Identify which cell holds the provided text, then report its [X, Y] central coordinate. 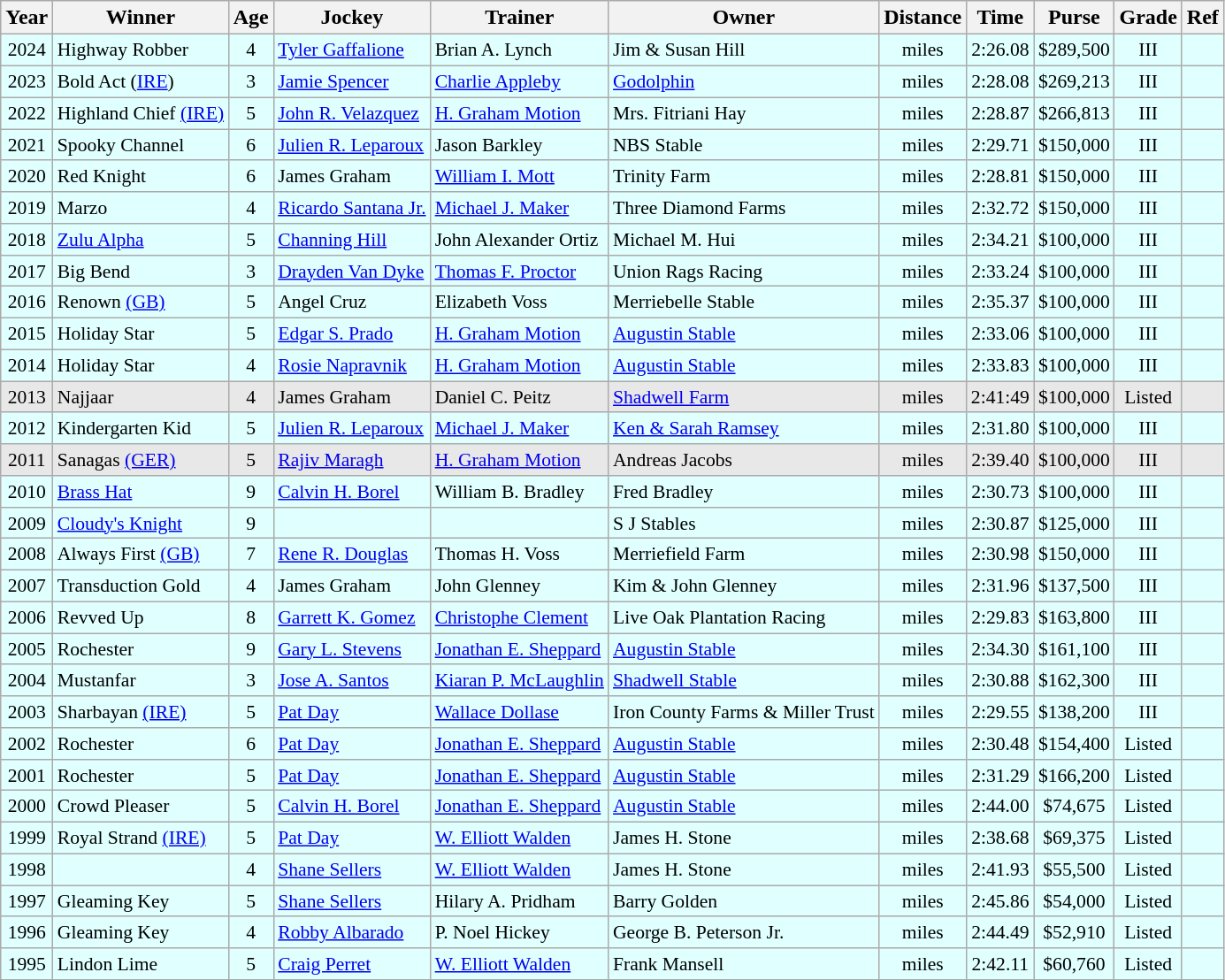
Jamie Spencer [352, 81]
2:44.00 [1000, 807]
Mustanfar [141, 680]
2:41.93 [1000, 869]
2014 [27, 365]
Daniel C. Peitz [520, 397]
Sanagas (GER) [141, 460]
Always First (GB) [141, 555]
2:45.86 [1000, 901]
Sharbayan (IRE) [141, 712]
2:35.37 [1000, 302]
Jose A. Santos [352, 680]
William B. Bradley [520, 492]
Winner [141, 18]
Frank Mansell [744, 964]
Union Rags Racing [744, 271]
2:28.87 [1000, 113]
$54,000 [1074, 901]
2012 [27, 428]
1998 [27, 869]
Trinity Farm [744, 176]
7 [251, 555]
P. Noel Hickey [520, 932]
Craig Perret [352, 964]
2:33.83 [1000, 365]
Godolphin [744, 81]
2001 [27, 775]
2:31.80 [1000, 428]
2002 [27, 744]
2:29.55 [1000, 712]
2016 [27, 302]
1996 [27, 932]
Christophe Clement [520, 617]
Royal Strand (IRE) [141, 838]
2022 [27, 113]
2011 [27, 460]
Channing Hill [352, 240]
Angel Cruz [352, 302]
2:30.88 [1000, 680]
2:31.96 [1000, 586]
2019 [27, 208]
$74,675 [1074, 807]
2018 [27, 240]
Robby Albarado [352, 932]
$163,800 [1074, 617]
Distance [923, 18]
Kiaran P. McLaughlin [520, 680]
NBS Stable [744, 145]
$266,813 [1074, 113]
1997 [27, 901]
Highland Chief (IRE) [141, 113]
2005 [27, 649]
John Alexander Ortiz [520, 240]
Mrs. Fitriani Hay [744, 113]
Live Oak Plantation Racing [744, 617]
Drayden Van Dyke [352, 271]
Charlie Appleby [520, 81]
1999 [27, 838]
$269,213 [1074, 81]
2:30.48 [1000, 744]
Red Knight [141, 176]
Marzo [141, 208]
S J Stables [744, 523]
Rajiv Maragh [352, 460]
2:33.24 [1000, 271]
Rene R. Douglas [352, 555]
Trainer [520, 18]
2:33.06 [1000, 333]
2:31.29 [1000, 775]
2013 [27, 397]
2:28.08 [1000, 81]
2015 [27, 333]
Big Bend [141, 271]
2020 [27, 176]
Thomas H. Voss [520, 555]
2:26.08 [1000, 50]
Three Diamond Farms [744, 208]
Shadwell Farm [744, 397]
$138,200 [1074, 712]
8 [251, 617]
Jim & Susan Hill [744, 50]
$289,500 [1074, 50]
Tyler Gaffalione [352, 50]
2024 [27, 50]
2017 [27, 271]
$55,500 [1074, 869]
1995 [27, 964]
Gary L. Stevens [352, 649]
Edgar S. Prado [352, 333]
Time [1000, 18]
$166,200 [1074, 775]
John Glenney [520, 586]
Barry Golden [744, 901]
2:38.68 [1000, 838]
Grade [1148, 18]
Shadwell Stable [744, 680]
2:30.87 [1000, 523]
Highway Robber [141, 50]
John R. Velazquez [352, 113]
$125,000 [1074, 523]
Wallace Dollase [520, 712]
Kindergarten Kid [141, 428]
William I. Mott [520, 176]
Jockey [352, 18]
Lindon Lime [141, 964]
2:39.40 [1000, 460]
Andreas Jacobs [744, 460]
2:42.11 [1000, 964]
2007 [27, 586]
2000 [27, 807]
2003 [27, 712]
2:34.30 [1000, 649]
2009 [27, 523]
Merriebelle Stable [744, 302]
2:30.98 [1000, 555]
$162,300 [1074, 680]
2008 [27, 555]
Hilary A. Pridham [520, 901]
$161,100 [1074, 649]
$137,500 [1074, 586]
Age [251, 18]
Owner [744, 18]
2:30.73 [1000, 492]
Ref [1203, 18]
Garrett K. Gomez [352, 617]
Renown (GB) [141, 302]
2:34.21 [1000, 240]
2:44.49 [1000, 932]
Michael M. Hui [744, 240]
Iron County Farms & Miller Trust [744, 712]
2:29.83 [1000, 617]
Spooky Channel [141, 145]
$52,910 [1074, 932]
Jason Barkley [520, 145]
Thomas F. Proctor [520, 271]
$154,400 [1074, 744]
Kim & John Glenney [744, 586]
Crowd Pleaser [141, 807]
Bold Act (IRE) [141, 81]
2:29.71 [1000, 145]
Zulu Alpha [141, 240]
Merriefield Farm [744, 555]
Year [27, 18]
2006 [27, 617]
$60,760 [1074, 964]
2010 [27, 492]
Fred Bradley [744, 492]
2023 [27, 81]
Najjaar [141, 397]
Rosie Napravnik [352, 365]
Purse [1074, 18]
Revved Up [141, 617]
Cloudy's Knight [141, 523]
2:28.81 [1000, 176]
Ricardo Santana Jr. [352, 208]
Ken & Sarah Ramsey [744, 428]
2:32.72 [1000, 208]
Brass Hat [141, 492]
2021 [27, 145]
2004 [27, 680]
Transduction Gold [141, 586]
George B. Peterson Jr. [744, 932]
Brian A. Lynch [520, 50]
Elizabeth Voss [520, 302]
$69,375 [1074, 838]
2:41:49 [1000, 397]
